Identify which cell holds the provided text, then report its (X, Y) central coordinate. 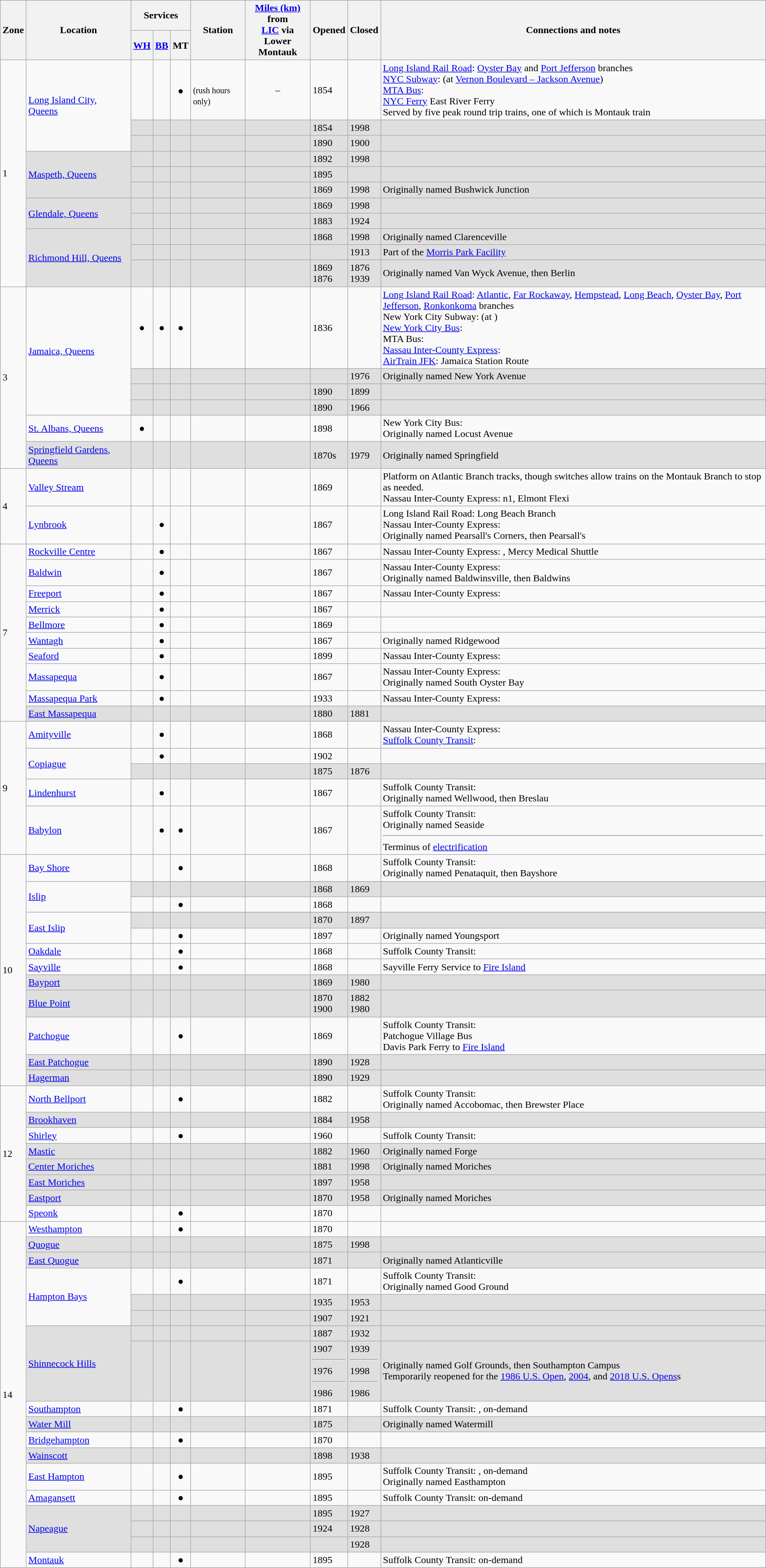
Massapequa Park (79, 698)
Part of the Morris Park Facility (573, 252)
East Massapequa (79, 714)
1976 (364, 376)
Napeague (79, 1529)
1938 (364, 1456)
1953 (364, 1302)
Originally named New York Avenue (573, 376)
Originally named Golf Grounds, then Southampton CampusTemporarily reopened for the 1986 U.S. Open, 2004, and 2018 U.S. Openss (573, 1371)
Patchogue (79, 1036)
14 (13, 1394)
190719761986 (329, 1371)
Nassau Inter-County Express: Originally named South Oyster Bay (573, 677)
Zone (13, 30)
Eastport (79, 1198)
Copiague (79, 764)
1927 (364, 1513)
Suffolk County Transit: , on-demand (573, 1409)
1836 (329, 327)
Southampton (79, 1409)
East Hampton (79, 1477)
1933 (329, 698)
(rush hours only) (218, 90)
Speonk (79, 1213)
Wainscott (79, 1456)
Originally named Atlanticville (573, 1260)
Blue Point (79, 1003)
1880 (329, 714)
1913 (364, 252)
Quogue (79, 1244)
Suffolk County Transit: Originally named Accobomac, then Brewster Place (573, 1099)
Brookhaven (79, 1120)
Merrick (79, 609)
Nassau Inter-County Express: , Mercy Medical Shuttle (573, 551)
1980 (364, 982)
Water Mill (79, 1424)
Bridgehampton (79, 1440)
1966 (364, 407)
Long Island Rail Road: Long Beach BranchNassau Inter-County Express: Originally named Pearsall's Corners, then Pearsall's (573, 525)
Lindenhurst (79, 793)
1 (13, 173)
Originally named Van Wyck Avenue, then Berlin (573, 273)
1907 (329, 1318)
Originally named Youngsport (573, 936)
Mastic (79, 1151)
Station (218, 30)
1887 (329, 1334)
Hagerman (79, 1078)
Glendale, Queens (79, 213)
18691876 (329, 273)
1883 (329, 221)
1935 (329, 1302)
Opened (329, 30)
Springfield Gardens, Queens (79, 455)
Shirley (79, 1136)
North Bellport (79, 1099)
Originally named Bushwick Junction (573, 190)
Originally named Forge (573, 1151)
3 (13, 377)
Sayville (79, 967)
1900 (364, 143)
East Quogue (79, 1260)
Shinnecock Hills (79, 1363)
193919981986 (364, 1371)
Freeport (79, 594)
Lynbrook (79, 525)
Seaford (79, 656)
Connections and notes (573, 30)
Services (161, 16)
Amagansett (79, 1498)
1979 (364, 455)
Sayville Ferry Service to Fire Island (573, 967)
Rockville Centre (79, 551)
1902 (329, 756)
Originally named Ridgewood (573, 640)
East Patchogue (79, 1062)
18701900 (329, 1003)
1892 (329, 159)
Originally named Springfield (573, 455)
9 (13, 788)
1921 (364, 1318)
Location (79, 30)
Babylon (79, 830)
1932 (364, 1334)
Suffolk County Transit: Patchogue Village BusDavis Park Ferry to Fire Island (573, 1036)
Bayport (79, 982)
Wantagh (79, 640)
4 (13, 506)
Baldwin (79, 573)
Bellmore (79, 625)
East Moriches (79, 1182)
Maspeth, Queens (79, 174)
East Islip (79, 928)
Massapequa (79, 677)
Suffolk County Transit: Originally named Good Ground (573, 1281)
Islip (79, 897)
Closed (364, 30)
MT (181, 45)
1870s (329, 455)
Originally named Watermill (573, 1424)
10 (13, 970)
– (278, 90)
Jamaica, Queens (79, 351)
Oakdale (79, 951)
Nassau Inter-County Express: Originally named Baldwinsville, then Baldwins (573, 573)
Originally named Clarenceville (573, 236)
Suffolk County Transit: , on-demandOriginally named Easthampton (573, 1477)
St. Albans, Queens (79, 429)
Nassau Inter-County Express: Suffolk County Transit: (573, 735)
1929 (364, 1078)
7 (13, 632)
BB (162, 45)
Suffolk County Transit: Originally named Wellwood, then Breslau (573, 793)
Bay Shore (79, 868)
12 (13, 1154)
Hampton Bays (79, 1297)
1884 (329, 1120)
1876 (364, 772)
Westhampton (79, 1229)
18761939 (364, 273)
WH (142, 45)
Amityville (79, 735)
Valley Stream (79, 487)
18821980 (364, 1003)
Suffolk County Transit: Originally named Penataquit, then Bayshore (573, 868)
New York City Bus: Originally named Locust Avenue (573, 429)
Miles (km) fromLIC viaLower Montauk (278, 30)
Center Moriches (79, 1167)
Suffolk County Transit: Originally named SeasideTerminus of electrification (573, 830)
Richmond Hill, Queens (79, 258)
Long Island City, Queens (79, 106)
Montauk (79, 1560)
